Scan for the cell matching the given text and deliver its (X, Y) coordinate at center. 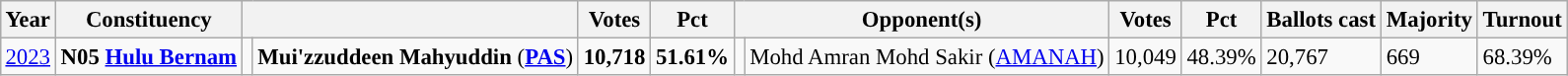
Majority (1429, 20)
48.39% (1221, 56)
Constituency (148, 20)
Mohd Amran Mohd Sakir (AMANAH) (927, 56)
10,049 (1146, 56)
2023 (28, 56)
20,767 (1321, 56)
51.61% (692, 56)
N05 Hulu Bernam (148, 56)
10,718 (613, 56)
Ballots cast (1321, 20)
Mui'zzuddeen Mahyuddin (PAS) (415, 56)
669 (1429, 56)
Opponent(s) (921, 20)
Year (28, 20)
Turnout (1523, 20)
68.39% (1523, 56)
